Identify which cell holds the provided text, then report its [x, y] central coordinate. 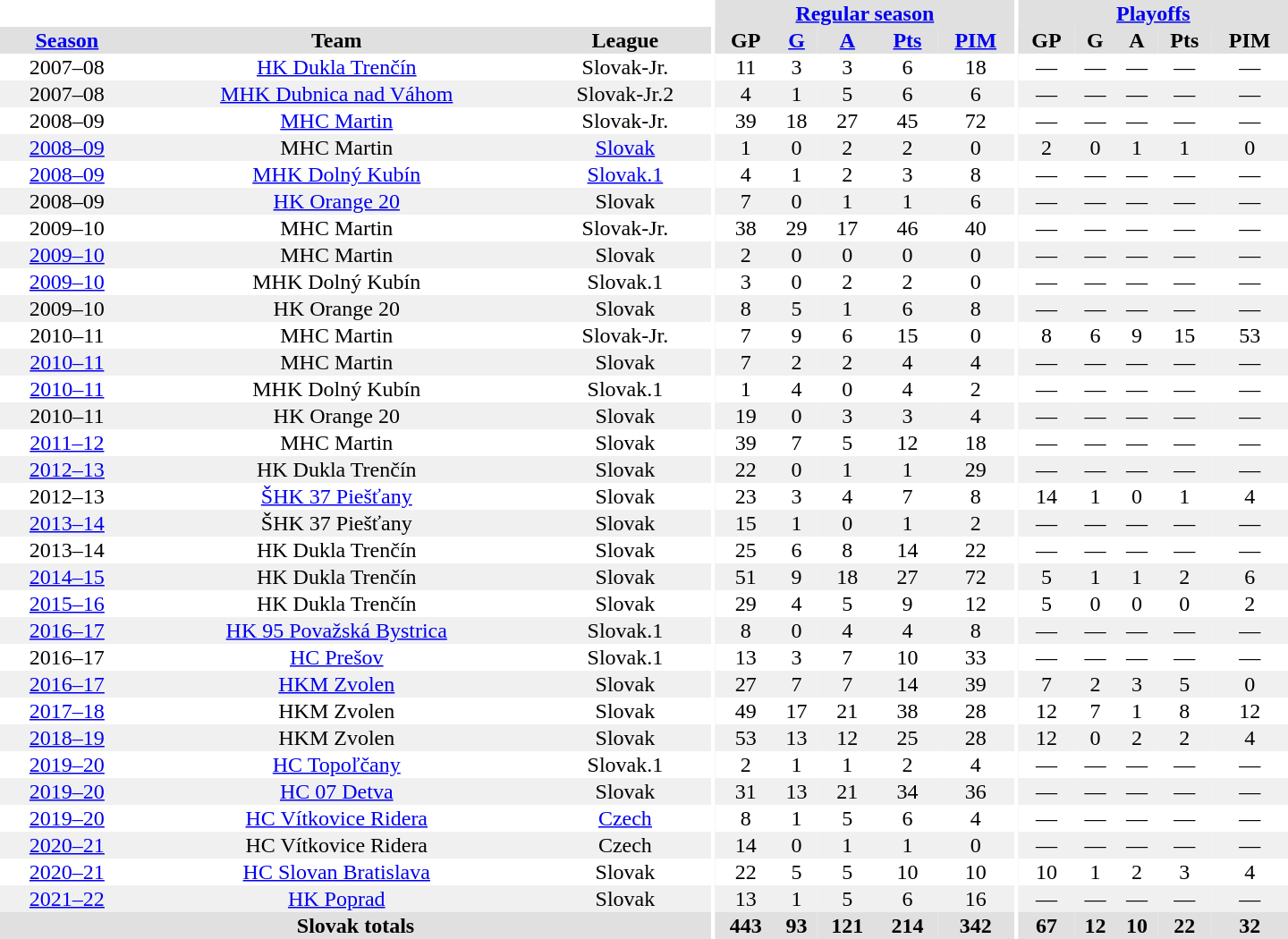
11 [746, 67]
31 [746, 791]
33 [975, 657]
HC Topoľčany [336, 765]
45 [907, 121]
MHK Dubnica nad Váhom [336, 94]
32 [1250, 926]
HC Slovan Bratislava [336, 872]
51 [746, 577]
HK Poprad [336, 899]
Regular season [864, 13]
93 [796, 926]
HK 95 Považská Bystrica [336, 630]
2017–18 [67, 711]
2011–12 [67, 443]
16 [975, 899]
49 [746, 711]
214 [907, 926]
League [625, 40]
36 [975, 791]
Slovak-Jr.2 [625, 94]
121 [848, 926]
23 [746, 496]
HC 07 Detva [336, 791]
19 [746, 416]
Team [336, 40]
443 [746, 926]
HC Prešov [336, 657]
2021–22 [67, 899]
342 [975, 926]
67 [1046, 926]
40 [975, 228]
2018–19 [67, 738]
Playoffs [1154, 13]
Slovak totals [356, 926]
46 [907, 228]
2014–15 [67, 577]
Season [67, 40]
2015–16 [67, 604]
34 [907, 791]
